For the text-containing cell, return its midpoint in (X, Y) coordinate format. 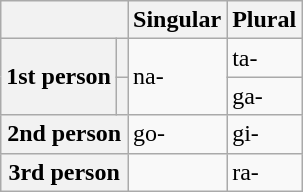
2nd person (64, 134)
1st person (59, 77)
ra- (264, 172)
na- (178, 77)
gi- (264, 134)
ga- (264, 96)
ta- (264, 58)
go- (178, 134)
Plural (264, 20)
Singular (178, 20)
3rd person (64, 172)
